Detect which cell encompasses the target text, then output its (x, y) center coordinate. 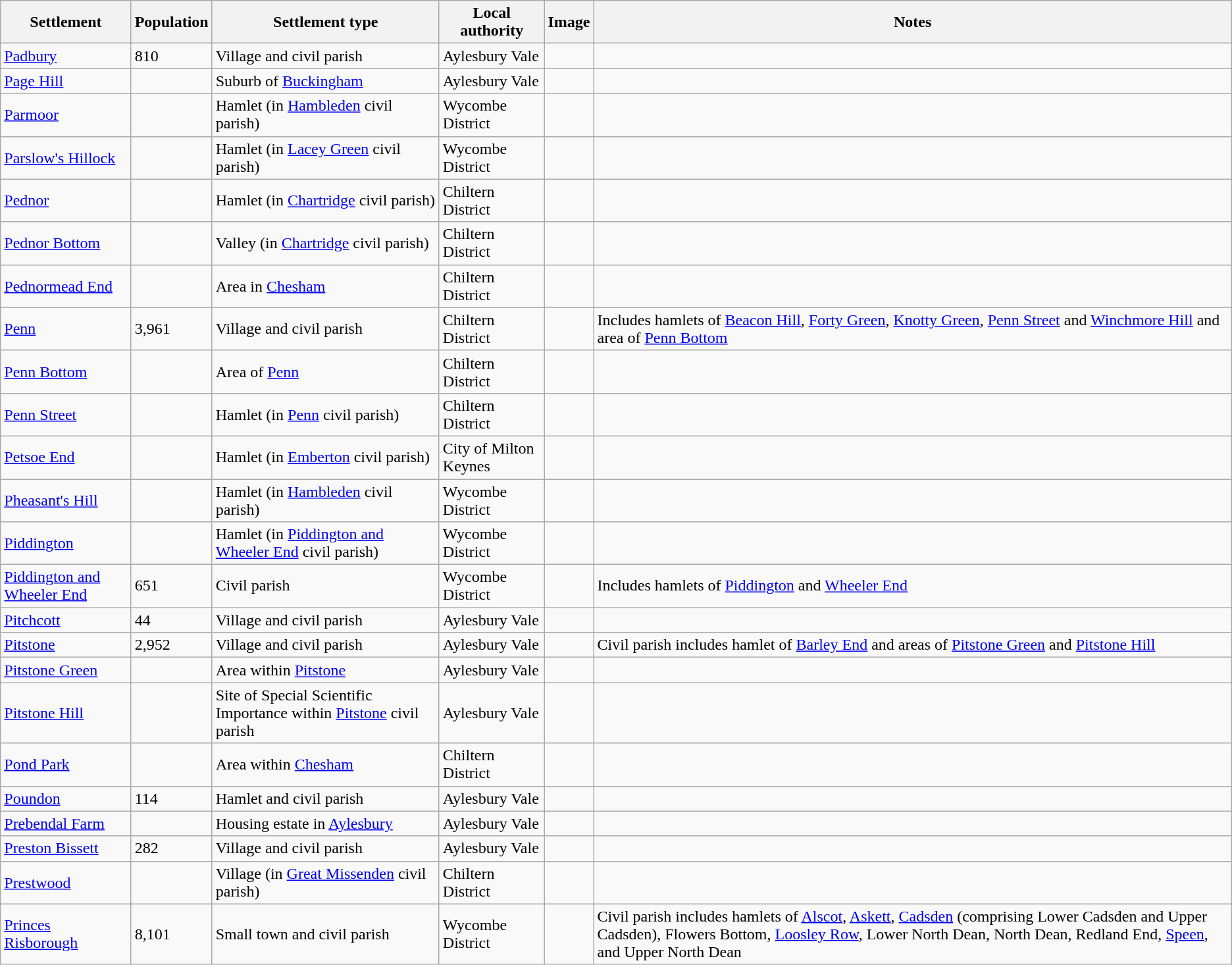
Notes (912, 22)
Pitchcott (66, 620)
Site of Special Scientific Importance within Pitstone civil parish (325, 713)
Piddington and Wheeler End (66, 586)
Petsoe End (66, 457)
Area of Penn (325, 371)
Hamlet (in Emberton civil parish) (325, 457)
Area within Chesham (325, 765)
Parmoor (66, 115)
Includes hamlets of Beacon Hill, Forty Green, Knotty Green, Penn Street and Winchmore Hill and area of Penn Bottom (912, 329)
Princes Risborough (66, 934)
Poundon (66, 798)
Hamlet (in Penn civil parish) (325, 415)
810 (171, 56)
Prestwood (66, 882)
Parslow's Hillock (66, 158)
City of Milton Keynes (492, 457)
8,101 (171, 934)
Penn Street (66, 415)
2,952 (171, 645)
Preston Bissett (66, 848)
Civil parish includes hamlet of Barley End and areas of Pitstone Green and Pitstone Hill (912, 645)
Hamlet (in Chartridge civil parish) (325, 200)
Pitstone Hill (66, 713)
Housing estate in Aylesbury (325, 823)
Image (569, 22)
Pond Park (66, 765)
Area within Pitstone (325, 670)
44 (171, 620)
Page Hill (66, 81)
Pednor (66, 200)
114 (171, 798)
Village (in Great Missenden civil parish) (325, 882)
Prebendal Farm (66, 823)
Settlement (66, 22)
3,961 (171, 329)
Pheasant's Hill (66, 500)
Penn Bottom (66, 371)
Population (171, 22)
Suburb of Buckingham (325, 81)
Civil parish (325, 586)
Pitstone (66, 645)
Area in Chesham (325, 286)
Piddington (66, 544)
Small town and civil parish (325, 934)
Hamlet (in Lacey Green civil parish) (325, 158)
Pitstone Green (66, 670)
Padbury (66, 56)
Hamlet (in Piddington and Wheeler End civil parish) (325, 544)
Penn (66, 329)
Pednormead End (66, 286)
282 (171, 848)
Settlement type (325, 22)
Valley (in Chartridge civil parish) (325, 244)
Pednor Bottom (66, 244)
651 (171, 586)
Includes hamlets of Piddington and Wheeler End (912, 586)
Hamlet and civil parish (325, 798)
Local authority (492, 22)
